Return the [X, Y] coordinate for the center point of the cell that contains the specified text.  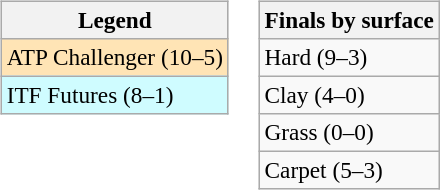
ITF Futures (8–1) [114, 95]
Clay (4–0) [349, 95]
Finals by surface [349, 20]
Grass (0–0) [349, 133]
ATP Challenger (10–5) [114, 57]
Carpet (5–3) [349, 171]
Legend [114, 20]
Hard (9–3) [349, 57]
